Return the (x, y) coordinate for the center point of the cell that contains the specified text.  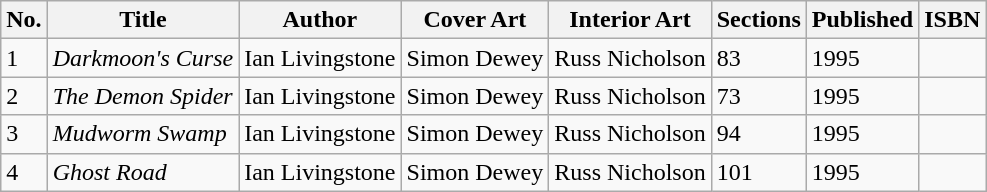
73 (758, 96)
1 (24, 58)
Sections (758, 20)
Title (143, 20)
2 (24, 96)
3 (24, 134)
No. (24, 20)
4 (24, 172)
Author (320, 20)
ISBN (952, 20)
Darkmoon's Curse (143, 58)
Published (862, 20)
Mudworm Swamp (143, 134)
The Demon Spider (143, 96)
Interior Art (630, 20)
94 (758, 134)
Ghost Road (143, 172)
83 (758, 58)
Cover Art (475, 20)
101 (758, 172)
